Determine the (X, Y) coordinate at the center of the cell enclosing the given text.  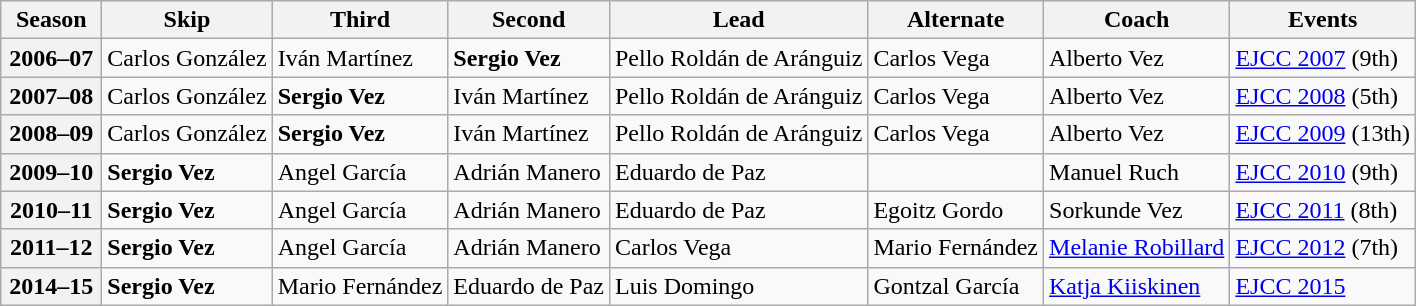
2009–10 (52, 172)
Alternate (956, 20)
2010–11 (52, 210)
Coach (1137, 20)
2014–15 (52, 286)
Second (529, 20)
Manuel Ruch (1137, 172)
Egoitz Gordo (956, 210)
Lead (738, 20)
2006–07 (52, 58)
Gontzal García (956, 286)
Melanie Robillard (1137, 248)
Sorkunde Vez (1137, 210)
Season (52, 20)
EJCC 2010 (9th) (1323, 172)
Skip (187, 20)
EJCC 2012 (7th) (1323, 248)
EJCC 2008 (5th) (1323, 96)
EJCC 2007 (9th) (1323, 58)
Katja Kiiskinen (1137, 286)
EJCC 2015 (1323, 286)
EJCC 2009 (13th) (1323, 134)
2011–12 (52, 248)
2008–09 (52, 134)
Luis Domingo (738, 286)
Third (360, 20)
2007–08 (52, 96)
Events (1323, 20)
EJCC 2011 (8th) (1323, 210)
